Search for the cell housing the specified text and yield its (x, y) center coordinate. 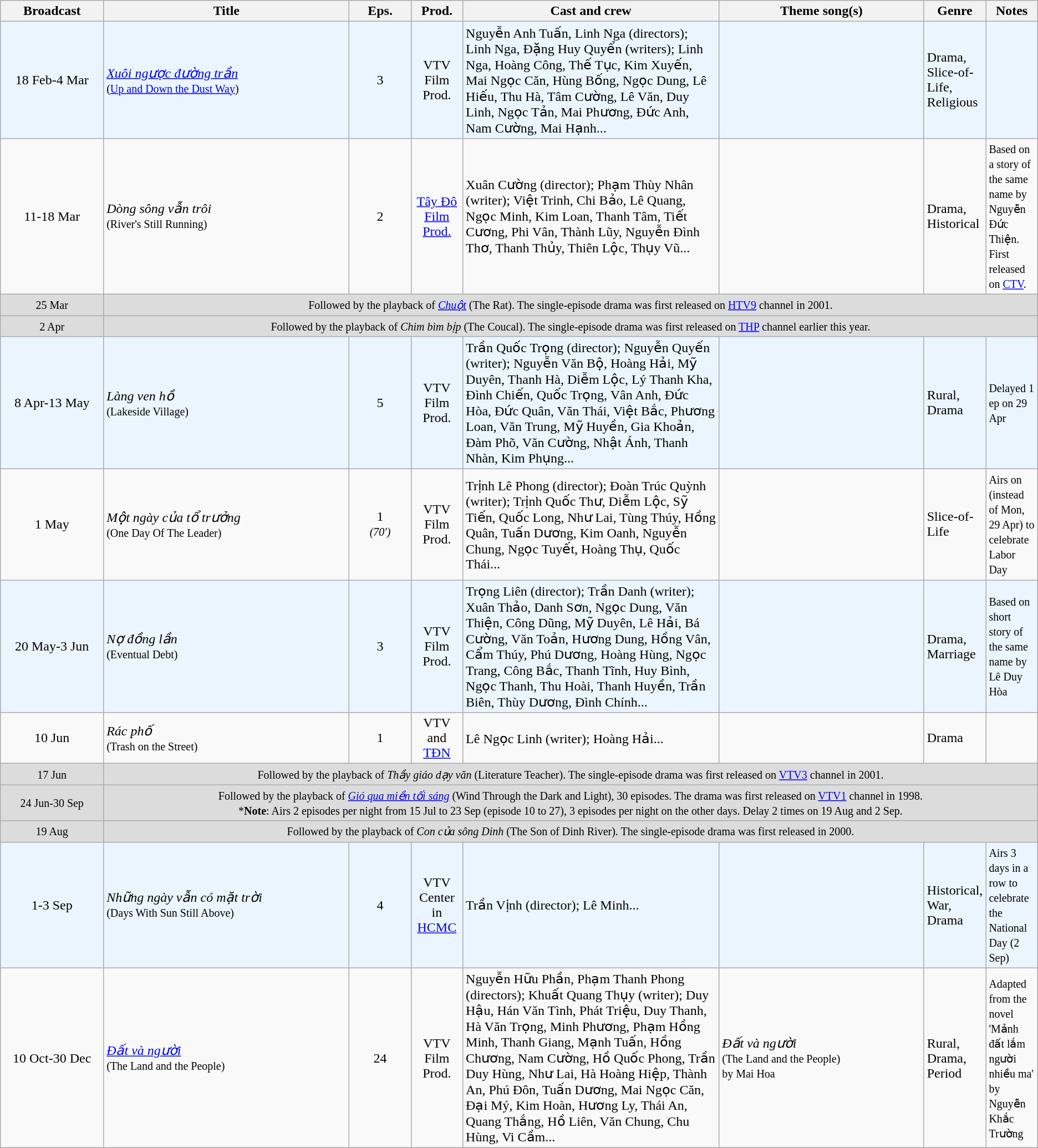
Historical, War, Drama (955, 905)
18 Feb-4 Mar (52, 80)
Rural, Drama, Period (955, 1058)
Đất và người (The Land and the People) (226, 1058)
8 Apr-13 May (52, 403)
Cast and crew (591, 11)
Notes (1011, 11)
VTVandTĐN (437, 738)
Airs 3 days in a row to celebrate the National Day (2 Sep) (1011, 905)
Eps. (380, 11)
Delayed 1 ep on 29 Apr (1011, 403)
4 (380, 905)
24 Jun-30 Sep (52, 803)
1 May (52, 525)
Adapted from the novel 'Mảnh đất lắm người nhiều ma' by Nguyễn Khắc Trường (1011, 1058)
25 Mar (52, 304)
Xuôi ngược đường trần (Up and Down the Dust Way) (226, 80)
Based on a story of the same name by Nguyễn Đức Thiện. First released on CTV. (1011, 216)
1(70′) (380, 525)
19 Aug (52, 831)
Nợ đồng lần (Eventual Debt) (226, 647)
11-18 Mar (52, 216)
17 Jun (52, 774)
Followed by the playback of Chuột (The Rat). The single-episode drama was first released on HTV9 channel in 2001. (571, 304)
Những ngày vẫn có mặt trời (Days With Sun Still Above) (226, 905)
Drama, Slice-of-Life, Religious (955, 80)
Airs on (instead of Mon, 29 Apr) to celebrate Labor Day (1011, 525)
Làng ven hồ (Lakeside Village) (226, 403)
1 (380, 738)
Followed by the playback of Thầy giáo dạy văn (Literature Teacher). The single-episode drama was first released on VTV3 channel in 2001. (571, 774)
Rural, Drama (955, 403)
Prod. (437, 11)
Drama, Historical (955, 216)
Followed by the playback of Con của sông Dinh (The Son of Dinh River). The single-episode drama was first released in 2000. (571, 831)
2 Apr (52, 326)
Trần Vịnh (director); Lê Minh... (591, 905)
10 Jun (52, 738)
Rác phố (Trash on the Street) (226, 738)
Một ngày của tổ trưởng (One Day Of The Leader) (226, 525)
Tây Đô Film Prod. (437, 216)
Genre (955, 11)
10 Oct-30 Dec (52, 1058)
Lê Ngọc Linh (writer); Hoàng Hải... (591, 738)
Followed by the playback of Chim bìm bịp (The Coucal). The single-episode drama was first released on THP channel earlier this year. (571, 326)
Đất và người (The Land and the People)by Mai Hoa (822, 1058)
Title (226, 11)
2 (380, 216)
Based on short story of the same name by Lê Duy Hòa (1011, 647)
VTV Center in HCMC (437, 905)
24 (380, 1058)
Theme song(s) (822, 11)
1-3 Sep (52, 905)
20 May-3 Jun (52, 647)
Slice-of-Life (955, 525)
Dòng sông vẫn trôi (River's Still Running) (226, 216)
Broadcast (52, 11)
Drama, Marriage (955, 647)
5 (380, 403)
Drama (955, 738)
